Provide the [x, y] coordinate of the cell's center where the given text is located.  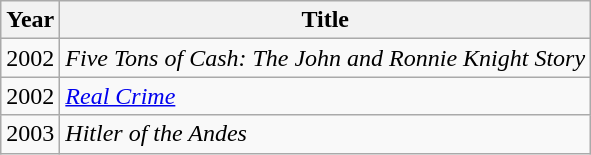
Five Tons of Cash: The John and Ronnie Knight Story [326, 58]
Title [326, 20]
Hitler of the Andes [326, 134]
2003 [30, 134]
Year [30, 20]
Real Crime [326, 96]
